For the text-containing cell, return its midpoint in (X, Y) coordinate format. 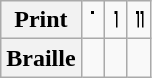
་ (92, 20)
Print (41, 20)
Braille (41, 58)
༎ (138, 20)
། (116, 20)
